For the text-containing cell, return its midpoint in (X, Y) coordinate format. 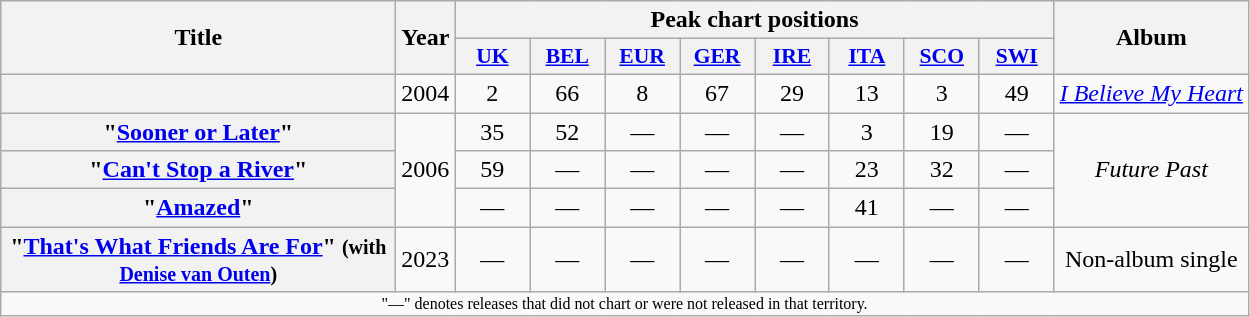
"Sooner or Later" (198, 131)
2 (492, 93)
13 (866, 93)
SCO (942, 57)
49 (1016, 93)
GER (718, 57)
2006 (426, 169)
ITA (866, 57)
41 (866, 208)
UK (492, 57)
SWI (1016, 57)
8 (642, 93)
29 (792, 93)
32 (942, 170)
59 (492, 170)
Peak chart positions (754, 20)
Year (426, 38)
EUR (642, 57)
I Believe My Heart (1151, 93)
52 (568, 131)
19 (942, 131)
IRE (792, 57)
67 (718, 93)
35 (492, 131)
"Amazed" (198, 208)
Non-album single (1151, 260)
23 (866, 170)
2023 (426, 260)
"—" denotes releases that did not chart or were not released in that territory. (625, 304)
66 (568, 93)
Future Past (1151, 169)
Title (198, 38)
2004 (426, 93)
BEL (568, 57)
Album (1151, 38)
"Can't Stop a River" (198, 170)
"That's What Friends Are For" (with Denise van Outen) (198, 260)
